Extract the (x, y) coordinate from the center of the cell holding the provided text.  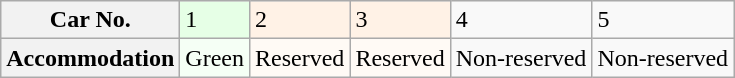
Accommodation (90, 58)
Car No. (90, 20)
Green (215, 58)
4 (521, 20)
5 (663, 20)
1 (215, 20)
2 (299, 20)
3 (400, 20)
